Provide the [x, y] coordinate of the cell's center where the given text is located.  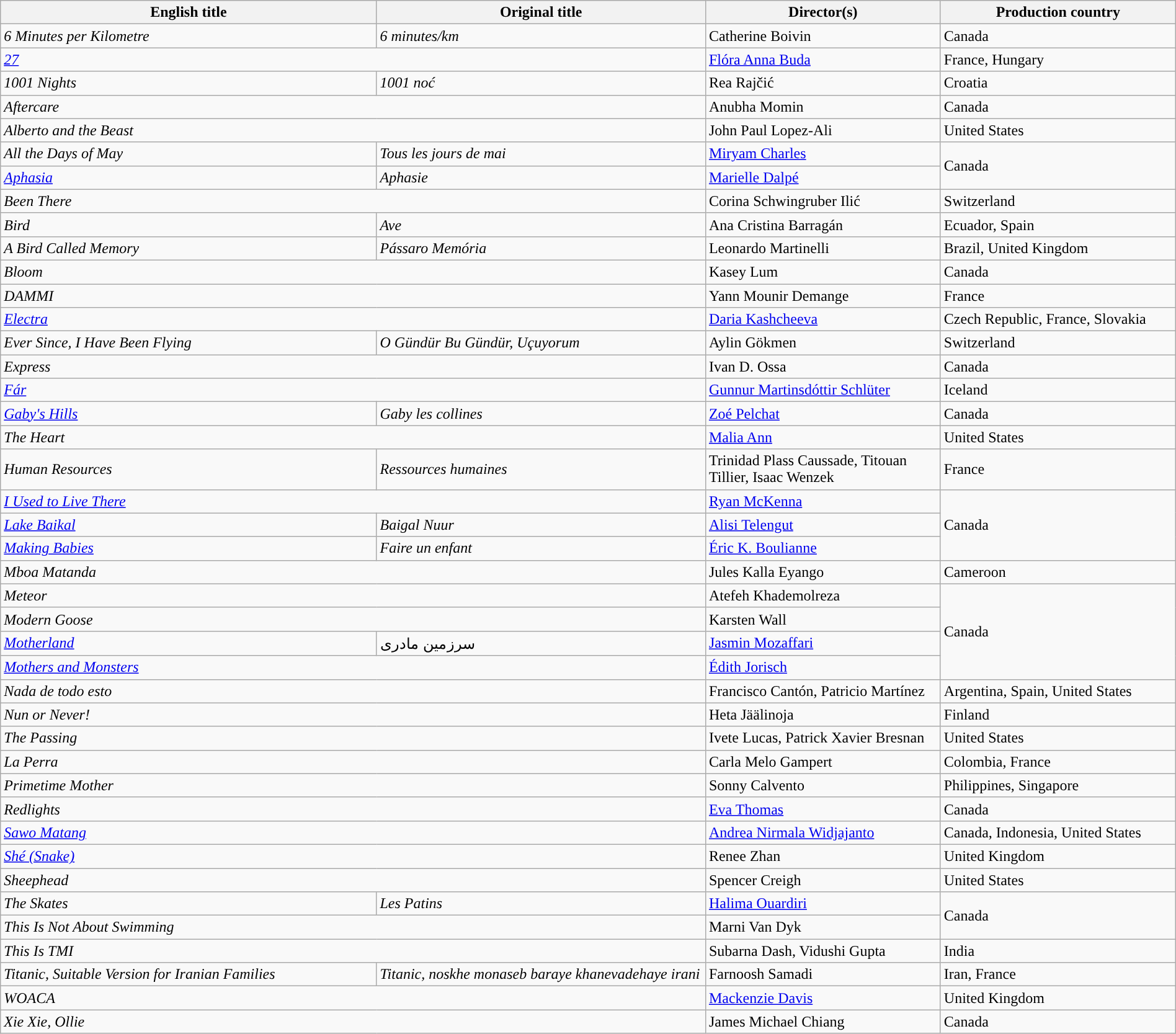
Bloom [354, 272]
Carla Melo Gampert [822, 762]
Mothers and Monsters [354, 667]
Francisco Cantón, Patricio Martínez [822, 691]
Karsten Wall [822, 619]
Original title [541, 12]
Ryan McKenna [822, 501]
Croatia [1058, 83]
Alisi Telengut [822, 525]
Brazil, United Kingdom [1058, 248]
Express [354, 367]
Spencer Creigh [822, 880]
O Gündür Bu Gündür, Uçuyorum [541, 343]
Sheephead [354, 880]
Lake Baikal [189, 525]
Gaby les collines [541, 414]
WOACA [354, 998]
Aftercare [354, 107]
John Paul Lopez-Ali [822, 130]
1001 Nights [189, 83]
Leonardo Martinelli [822, 248]
Aylin Gökmen [822, 343]
This Is Not About Swimming [354, 927]
Yann Mounir Demange [822, 296]
France, Hungary [1058, 60]
Gaby's Hills [189, 414]
Director(s) [822, 12]
سرزمین مادری [541, 643]
Renee Zhan [822, 856]
Sonny Calvento [822, 785]
Trinidad Plass Caussade, Titouan Tillier, Isaac Wenzek [822, 469]
Redlights [354, 809]
James Michael Chiang [822, 1022]
27 [354, 60]
Éric K. Boulianne [822, 548]
Modern Goose [354, 619]
Flóra Anna Buda [822, 60]
A Bird Called Memory [189, 248]
Tous les jours de mai [541, 154]
Daria Kashcheeva [822, 319]
1001 noć [541, 83]
Xie Xie, Ollie [354, 1022]
Jasmin Mozaffari [822, 643]
Rea Rajčić [822, 83]
6 Minutes per Kilometre [189, 36]
Eva Thomas [822, 809]
Mackenzie Davis [822, 998]
Production country [1058, 12]
All the Days of May [189, 154]
Iceland [1058, 390]
Miryam Charles [822, 154]
Les Patins [541, 904]
6 minutes/km [541, 36]
Anubha Momin [822, 107]
Jules Kalla Eyango [822, 572]
Finland [1058, 715]
Baigal Nuur [541, 525]
Cameroon [1058, 572]
Canada, Indonesia, United States [1058, 832]
Philippines, Singapore [1058, 785]
Bird [189, 225]
Atefeh Khademolreza [822, 595]
Catherine Boivin [822, 36]
Argentina, Spain, United States [1058, 691]
Édith Jorisch [822, 667]
DAMMI [354, 296]
Nun or Never! [354, 715]
Gunnur Martinsdóttir Schlüter [822, 390]
Aphasie [541, 177]
Ivete Lucas, Patrick Xavier Bresnan [822, 738]
Iran, France [1058, 974]
Human Resources [189, 469]
The Passing [354, 738]
Primetime Mother [354, 785]
Titanic, noskhe monaseb baraye khanevadehaye irani [541, 974]
Mboa Matanda [354, 572]
Ave [541, 225]
Farnoosh Samadi [822, 974]
The Heart [354, 437]
Ivan D. Ossa [822, 367]
Corina Schwingruber Ilić [822, 201]
Been There [354, 201]
Ressources humaines [541, 469]
Nada de todo esto [354, 691]
India [1058, 951]
Alberto and the Beast [354, 130]
Sawo Matang [354, 832]
Ever Since, I Have Been Flying [189, 343]
This Is TMI [354, 951]
Subarna Dash, Vidushi Gupta [822, 951]
Zoé Pelchat [822, 414]
Czech Republic, France, Slovakia [1058, 319]
Faire un enfant [541, 548]
Fár [354, 390]
Colombia, France [1058, 762]
Titanic, Suitable Version for Iranian Families [189, 974]
Kasey Lum [822, 272]
Meteor [354, 595]
Ecuador, Spain [1058, 225]
Halima Ouardiri [822, 904]
Andrea Nirmala Widjajanto [822, 832]
Marni Van Dyk [822, 927]
I Used to Live There [354, 501]
English title [189, 12]
Ana Cristina Barragán [822, 225]
Shé (Snake) [354, 856]
La Perra [354, 762]
Heta Jäälinoja [822, 715]
Pássaro Memória [541, 248]
Electra [354, 319]
Malia Ann [822, 437]
The Skates [189, 904]
Marielle Dalpé [822, 177]
Making Babies [189, 548]
Aphasia [189, 177]
Motherland [189, 643]
